From the cell containing the given text, extract its center point as [X, Y] coordinate. 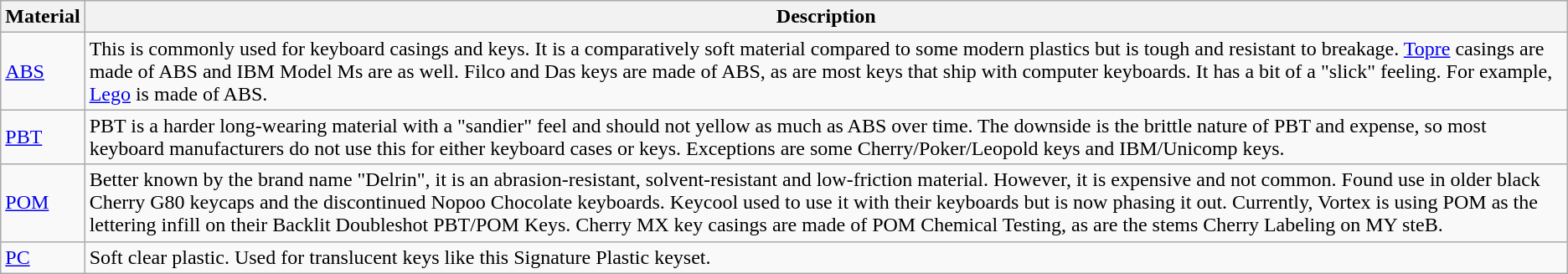
PC [43, 257]
PBT [43, 137]
POM [43, 203]
Description [826, 17]
Material [43, 17]
ABS [43, 71]
Soft clear plastic. Used for translucent keys like this Signature Plastic keyset. [826, 257]
